Find where the given text appears and provide that cell's center as [x, y] coordinate. 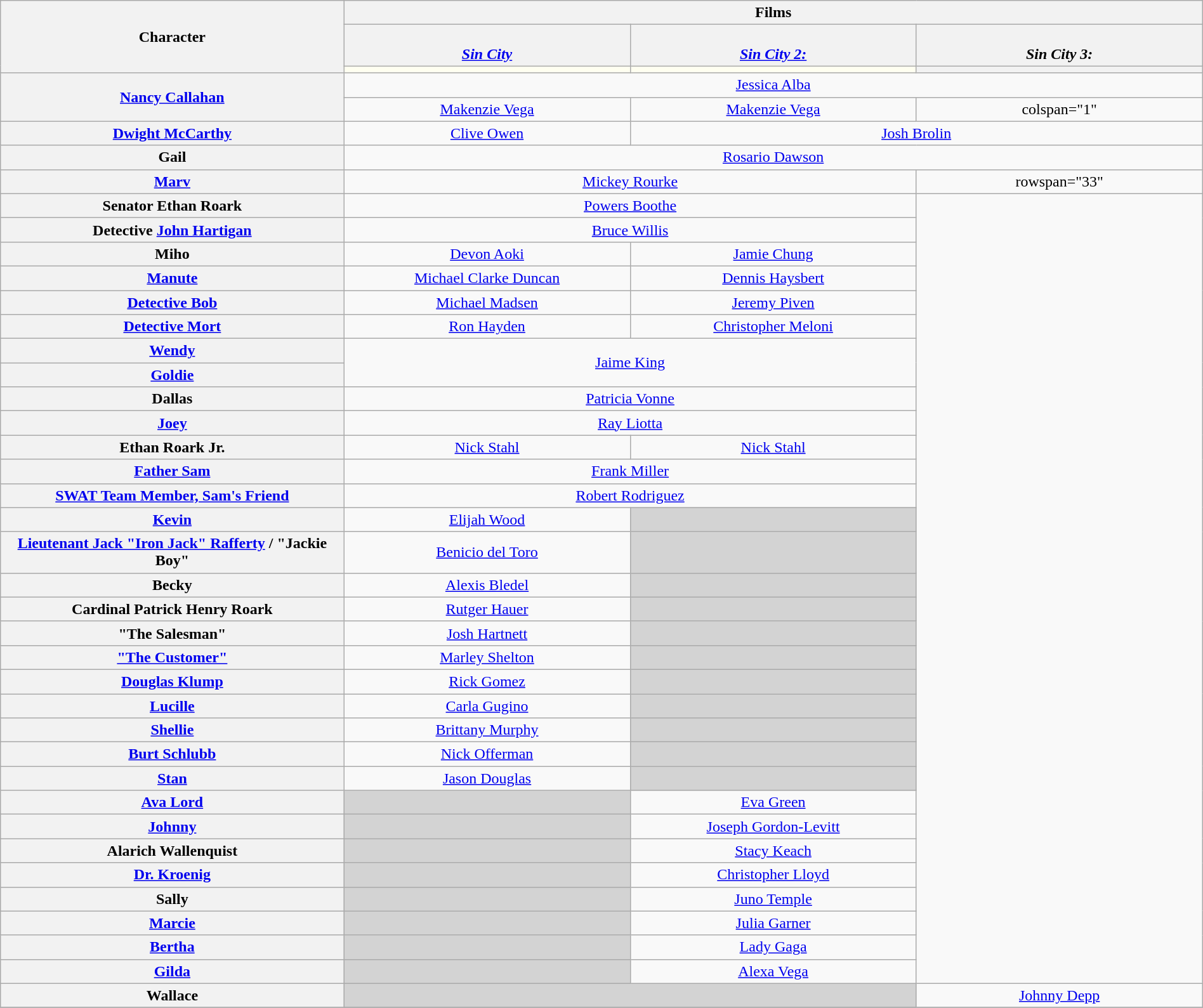
Ava Lord [173, 802]
Sally [173, 899]
Elijah Wood [487, 520]
Clive Owen [487, 133]
Jason Douglas [487, 778]
Sin City 2: [773, 46]
Michael Madsen [487, 303]
Marley Shelton [487, 657]
Carla Gugino [487, 706]
Johnny Depp [1060, 995]
Ray Liotta [630, 423]
Devon Aoki [487, 254]
Sin City 3: [1060, 46]
Christopher Lloyd [773, 875]
Dallas [173, 399]
"The Salesman" [173, 633]
Senator Ethan Roark [173, 206]
Bertha [173, 947]
Shellie [173, 730]
Cardinal Patrick Henry Roark [173, 609]
Ethan Roark Jr. [173, 447]
Character [173, 37]
Brittany Murphy [487, 730]
Nick Offerman [487, 754]
Rick Gomez [487, 681]
Detective John Hartigan [173, 230]
Jaime King [630, 363]
Sin City [487, 46]
Films [773, 13]
Kevin [173, 520]
Burt Schlubb [173, 754]
Dwight McCarthy [173, 133]
Joseph Gordon-Levitt [773, 827]
Joey [173, 423]
SWAT Team Member, Sam's Friend [173, 495]
Johnny [173, 827]
Christopher Meloni [773, 327]
Becky [173, 585]
Josh Hartnett [487, 633]
Bruce Willis [630, 230]
"The Customer" [173, 657]
Wallace [173, 995]
Manute [173, 278]
Marv [173, 181]
Eva Green [773, 802]
Powers Boothe [630, 206]
Alexa Vega [773, 971]
Stacy Keach [773, 851]
Father Sam [173, 471]
Rosario Dawson [773, 157]
Lucille [173, 706]
Jeremy Piven [773, 303]
Ron Hayden [487, 327]
Gail [173, 157]
Gilda [173, 971]
Juno Temple [773, 899]
Alexis Bledel [487, 585]
rowspan="33" [1060, 181]
Detective Mort [173, 327]
Lady Gaga [773, 947]
Lieutenant Jack "Iron Jack" Rafferty / "Jackie Boy" [173, 552]
Douglas Klump [173, 681]
Josh Brolin [916, 133]
Frank Miller [630, 471]
Marcie [173, 923]
Miho [173, 254]
Robert Rodriguez [630, 495]
Michael Clarke Duncan [487, 278]
Alarich Wallenquist [173, 851]
Julia Garner [773, 923]
Wendy [173, 351]
colspan="1" [1060, 109]
Patricia Vonne [630, 399]
Stan [173, 778]
Jessica Alba [773, 85]
Dr. Kroenig [173, 875]
Goldie [173, 375]
Jamie Chung [773, 254]
Nancy Callahan [173, 97]
Mickey Rourke [630, 181]
Detective Bob [173, 303]
Dennis Haysbert [773, 278]
Rutger Hauer [487, 609]
Benicio del Toro [487, 552]
